Identify which cell holds the provided text, then report its (X, Y) central coordinate. 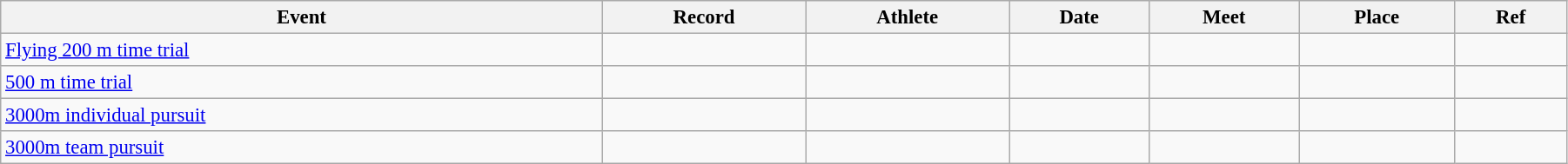
3000m individual pursuit (301, 115)
Record (704, 17)
Meet (1224, 17)
500 m time trial (301, 82)
Event (301, 17)
3000m team pursuit (301, 148)
Place (1377, 17)
Ref (1511, 17)
Athlete (908, 17)
Flying 200 m time trial (301, 50)
Date (1079, 17)
